Return the (x, y) coordinate for the center point of the cell that contains the specified text.  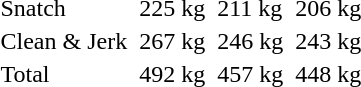
246 kg (250, 41)
267 kg (172, 41)
